Output the (x, y) coordinate of the center of the cell containing the given text.  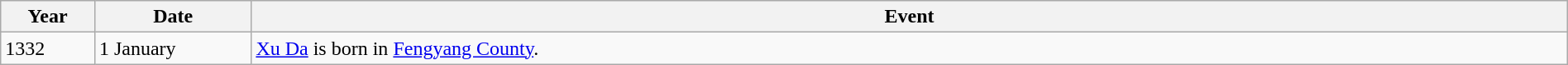
1 January (172, 48)
Date (172, 17)
1332 (48, 48)
Xu Da is born in Fengyang County. (910, 48)
Event (910, 17)
Year (48, 17)
